Extract the (x, y) coordinate from the center of the cell holding the provided text.  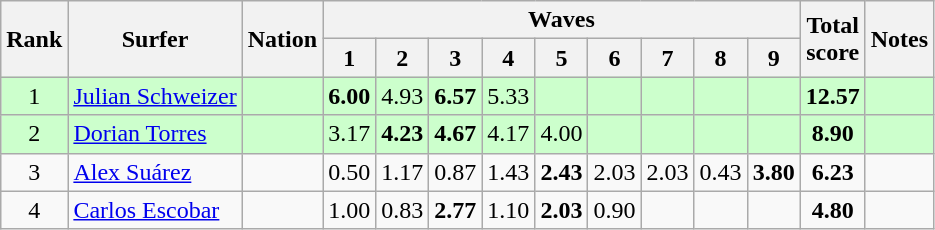
Rank (34, 39)
1.10 (508, 210)
9 (774, 58)
6 (614, 58)
12.57 (832, 96)
Julian Schweizer (155, 96)
4.23 (402, 134)
2.77 (456, 210)
4.67 (456, 134)
6.00 (350, 96)
7 (668, 58)
6.57 (456, 96)
Nation (282, 39)
3.80 (774, 172)
5 (562, 58)
0.87 (456, 172)
1.43 (508, 172)
8.90 (832, 134)
1.17 (402, 172)
1.00 (350, 210)
4.80 (832, 210)
Waves (562, 20)
2.43 (562, 172)
0.83 (402, 210)
4.17 (508, 134)
6.23 (832, 172)
0.90 (614, 210)
0.50 (350, 172)
Dorian Torres (155, 134)
Totalscore (832, 39)
8 (720, 58)
4.00 (562, 134)
Notes (899, 39)
3.17 (350, 134)
Carlos Escobar (155, 210)
0.43 (720, 172)
4.93 (402, 96)
Alex Suárez (155, 172)
5.33 (508, 96)
Surfer (155, 39)
